Determine the [x, y] coordinate at the center of the cell enclosing the given text.  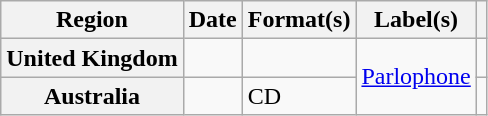
United Kingdom [92, 58]
Region [92, 20]
Date [212, 20]
Australia [92, 96]
Parlophone [416, 77]
Format(s) [299, 20]
Label(s) [416, 20]
CD [299, 96]
